Search for the cell housing the specified text and yield its [X, Y] center coordinate. 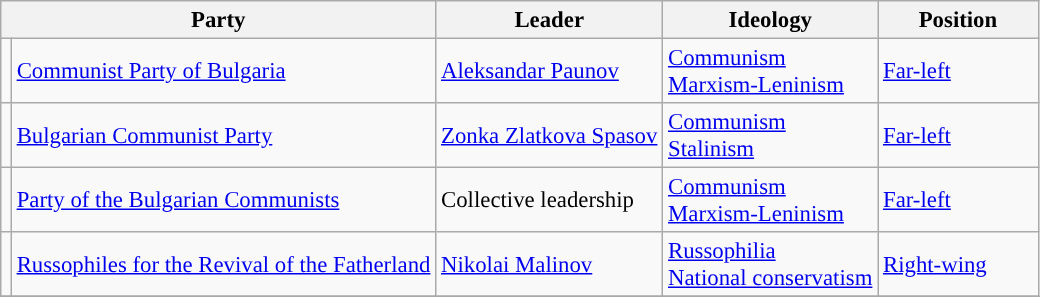
Right-wing [958, 264]
RussophiliaNational conservatism [770, 264]
Zonka Zlatkova Spasov [550, 136]
CommunismStalinism [770, 136]
Position [958, 20]
Leader [550, 20]
Communist Party of Bulgaria [223, 72]
Russophiles for the Revival of the Fatherland [223, 264]
Aleksandar Paunov [550, 72]
Ideology [770, 20]
Nikolai Malinov [550, 264]
Party of the Bulgarian Communists [223, 200]
Collective leadership [550, 200]
Party [218, 20]
Bulgarian Communist Party [223, 136]
